Identify which cell holds the provided text, then report its (X, Y) central coordinate. 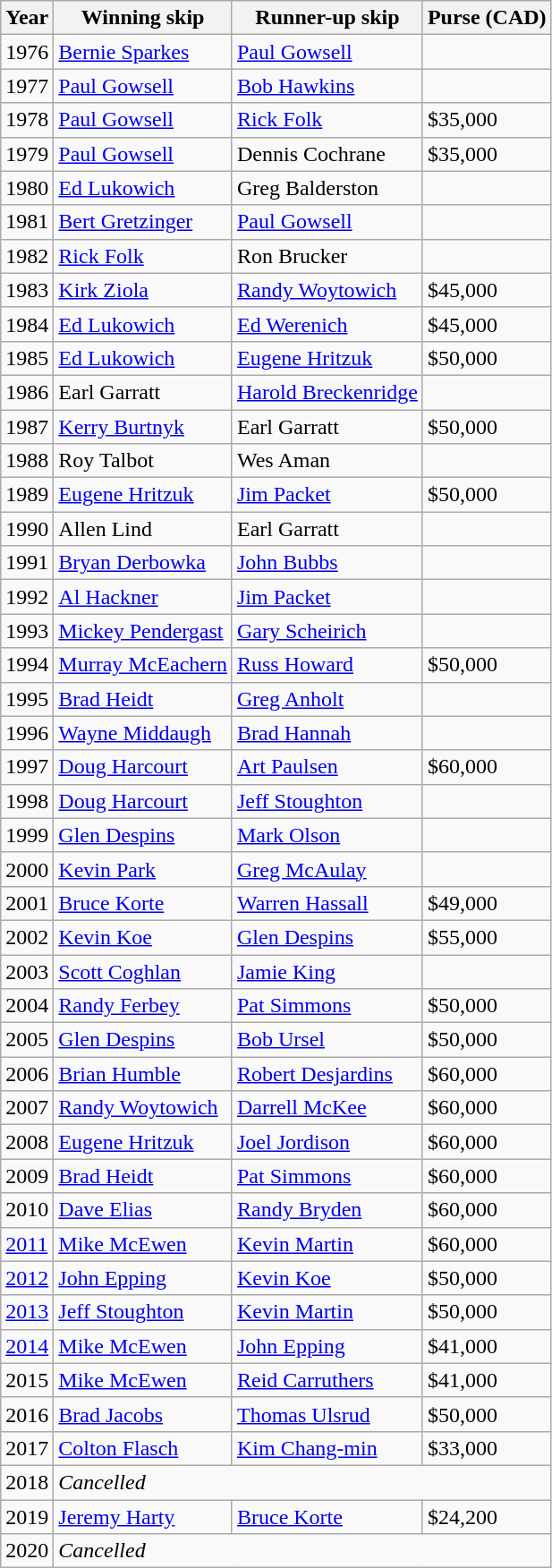
Colton Flasch (143, 1448)
$55,000 (487, 937)
Bob Hawkins (327, 86)
Wes Aman (327, 461)
1979 (27, 154)
2013 (27, 1312)
1980 (27, 188)
$24,200 (487, 1517)
Greg Anholt (327, 699)
2014 (27, 1346)
Winning skip (143, 18)
Dennis Cochrane (327, 154)
Gary Scheirich (327, 631)
Runner-up skip (327, 18)
2019 (27, 1517)
Allen Lind (143, 529)
1994 (27, 665)
2011 (27, 1244)
Joel Jordison (327, 1142)
2012 (27, 1278)
2009 (27, 1176)
2020 (27, 1551)
1976 (27, 52)
Kevin Park (143, 869)
1993 (27, 631)
1990 (27, 529)
1989 (27, 495)
Jamie King (327, 971)
Mark Olson (327, 835)
Reid Carruthers (327, 1380)
Thomas Ulsrud (327, 1414)
Mickey Pendergast (143, 631)
Year (27, 18)
1981 (27, 222)
Ron Brucker (327, 256)
1992 (27, 597)
Bert Gretzinger (143, 222)
1983 (27, 290)
Art Paulsen (327, 767)
Darrell McKee (327, 1108)
2002 (27, 937)
Brad Hannah (327, 733)
1999 (27, 835)
Brad Jacobs (143, 1414)
Scott Coghlan (143, 971)
2016 (27, 1414)
2007 (27, 1108)
1984 (27, 324)
Kim Chang-min (327, 1448)
1977 (27, 86)
2008 (27, 1142)
2010 (27, 1210)
Wayne Middaugh (143, 733)
Ed Werenich (327, 324)
Kirk Ziola (143, 290)
Dave Elias (143, 1210)
$49,000 (487, 903)
Roy Talbot (143, 461)
1988 (27, 461)
2018 (27, 1482)
Robert Desjardins (327, 1074)
Brian Humble (143, 1074)
1987 (27, 427)
2017 (27, 1448)
Harold Breckenridge (327, 392)
2006 (27, 1074)
Bob Ursel (327, 1040)
1982 (27, 256)
Warren Hassall (327, 903)
Greg Balderston (327, 188)
Kerry Burtnyk (143, 427)
2001 (27, 903)
Bryan Derbowka (143, 563)
1998 (27, 801)
Purse (CAD) (487, 18)
2015 (27, 1380)
Al Hackner (143, 597)
1996 (27, 733)
1986 (27, 392)
2004 (27, 1006)
2005 (27, 1040)
1997 (27, 767)
2000 (27, 869)
Jeremy Harty (143, 1517)
John Bubbs (327, 563)
Bernie Sparkes (143, 52)
1978 (27, 120)
Murray McEachern (143, 665)
Randy Bryden (327, 1210)
Greg McAulay (327, 869)
$33,000 (487, 1448)
1985 (27, 358)
1991 (27, 563)
1995 (27, 699)
Randy Ferbey (143, 1006)
2003 (27, 971)
Russ Howard (327, 665)
